Scan for the cell matching the given text and deliver its (x, y) coordinate at center. 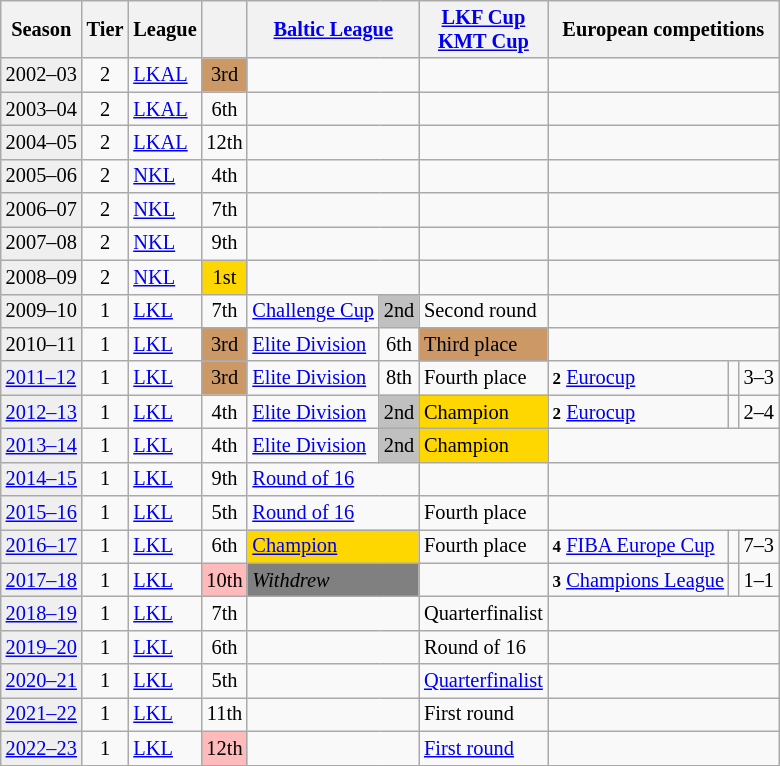
European competitions (664, 29)
2009–10 (42, 311)
2012–13 (42, 412)
2021–22 (42, 714)
2006–07 (42, 210)
7–3 (759, 546)
2022–23 (42, 748)
Season (42, 29)
2019–20 (42, 647)
2015–16 (42, 513)
2004–05 (42, 142)
LKF CupKMT Cup (484, 29)
2016–17 (42, 546)
2003–04 (42, 109)
Tier (106, 29)
Challenge Cup (312, 311)
11th (225, 714)
4 FIBA Europe Cup (638, 546)
1–1 (759, 580)
8th (399, 378)
2020–21 (42, 681)
3–3 (759, 378)
2018–19 (42, 613)
2013–14 (42, 445)
Second round (484, 311)
2011–12 (42, 378)
1st (225, 277)
2002–03 (42, 75)
Third place (484, 344)
2014–15 (42, 479)
2017–18 (42, 580)
10th (225, 580)
3 Champions League (638, 580)
League (164, 29)
Baltic League (333, 29)
2–4 (759, 412)
2005–06 (42, 176)
2007–08 (42, 243)
2008–09 (42, 277)
2010–11 (42, 344)
Withdrew (333, 580)
